Identify which cell holds the provided text, then report its (x, y) central coordinate. 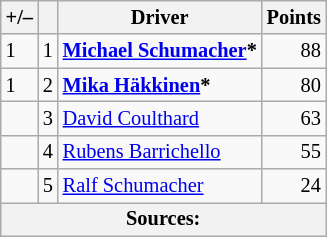
5 (48, 186)
3 (48, 118)
24 (294, 186)
Ralf Schumacher (160, 186)
55 (294, 152)
David Coulthard (160, 118)
Driver (160, 17)
+/– (20, 17)
Michael Schumacher* (160, 51)
Mika Häkkinen* (160, 85)
Sources: (164, 219)
88 (294, 51)
63 (294, 118)
Points (294, 17)
4 (48, 152)
2 (48, 85)
80 (294, 85)
Rubens Barrichello (160, 152)
